Scan for the cell matching the given text and deliver its [x, y] coordinate at center. 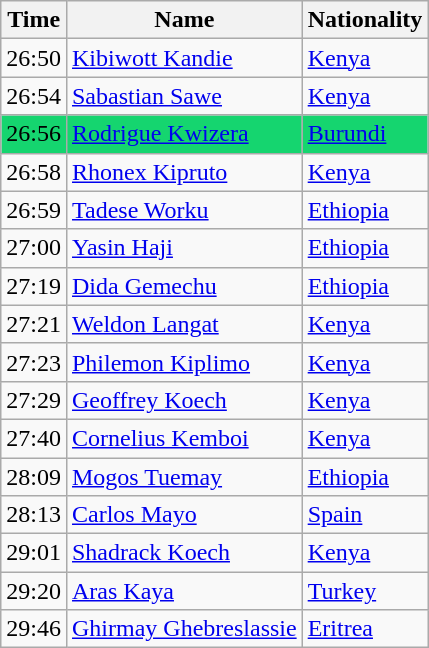
28:13 [34, 515]
28:09 [34, 477]
29:01 [34, 553]
Sabastian Sawe [184, 96]
26:58 [34, 172]
Weldon Langat [184, 324]
Cornelius Kemboi [184, 438]
26:56 [34, 134]
29:46 [34, 629]
Rodrigue Kwizera [184, 134]
27:00 [34, 248]
26:50 [34, 58]
26:54 [34, 96]
26:59 [34, 210]
Philemon Kiplimo [184, 362]
27:29 [34, 400]
Eritrea [365, 629]
27:23 [34, 362]
Tadese Worku [184, 210]
Spain [365, 515]
Yasin Haji [184, 248]
Ghirmay Ghebreslassie [184, 629]
27:19 [34, 286]
Dida Gemechu [184, 286]
Aras Kaya [184, 591]
Time [34, 20]
Name [184, 20]
Mogos Tuemay [184, 477]
27:21 [34, 324]
29:20 [34, 591]
Turkey [365, 591]
Rhonex Kipruto [184, 172]
Nationality [365, 20]
Geoffrey Koech [184, 400]
Burundi [365, 134]
Carlos Mayo [184, 515]
27:40 [34, 438]
Shadrack Koech [184, 553]
Kibiwott Kandie [184, 58]
